Detect which cell encompasses the target text, then output its (X, Y) center coordinate. 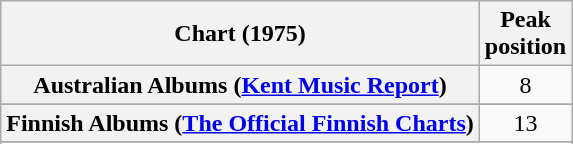
Peakposition (525, 34)
Australian Albums (Kent Music Report) (240, 85)
13 (525, 123)
Finnish Albums (The Official Finnish Charts) (240, 123)
8 (525, 85)
Chart (1975) (240, 34)
